Find where the given text appears and provide that cell's center as (X, Y) coordinate. 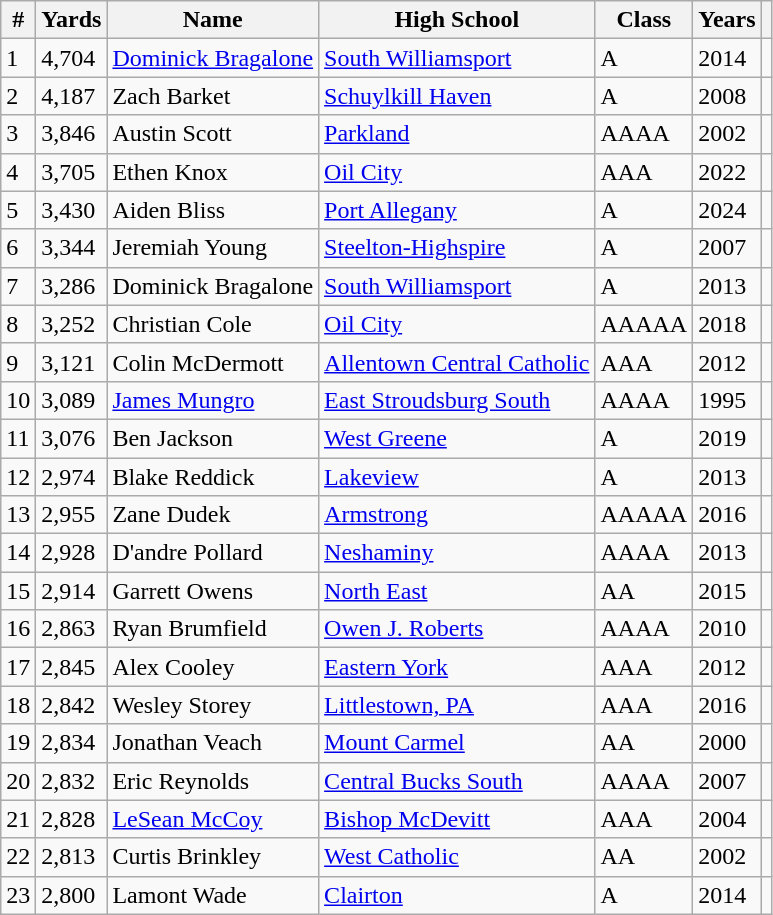
3,252 (72, 324)
Schuylkill Haven (457, 96)
2022 (727, 172)
3,121 (72, 362)
Zach Barket (213, 96)
Central Bucks South (457, 781)
Wesley Storey (213, 705)
Austin Scott (213, 134)
2,928 (72, 553)
Lamont Wade (213, 895)
Bishop McDevitt (457, 819)
19 (18, 743)
4,704 (72, 58)
Yards (72, 20)
6 (18, 248)
3,076 (72, 438)
2,845 (72, 667)
2010 (727, 629)
West Greene (457, 438)
22 (18, 857)
9 (18, 362)
Years (727, 20)
18 (18, 705)
2004 (727, 819)
2019 (727, 438)
21 (18, 819)
Curtis Brinkley (213, 857)
2024 (727, 210)
High School (457, 20)
D'andre Pollard (213, 553)
16 (18, 629)
LeSean McCoy (213, 819)
3,344 (72, 248)
Steelton-Highspire (457, 248)
Littlestown, PA (457, 705)
7 (18, 286)
James Mungro (213, 400)
11 (18, 438)
3,286 (72, 286)
Name (213, 20)
20 (18, 781)
Colin McDermott (213, 362)
1 (18, 58)
Ben Jackson (213, 438)
13 (18, 515)
Armstrong (457, 515)
Ryan Brumfield (213, 629)
2,800 (72, 895)
Jeremiah Young (213, 248)
10 (18, 400)
Mount Carmel (457, 743)
Christian Cole (213, 324)
Blake Reddick (213, 477)
3,089 (72, 400)
2,955 (72, 515)
Clairton (457, 895)
2,914 (72, 591)
2,834 (72, 743)
Garrett Owens (213, 591)
15 (18, 591)
2 (18, 96)
Class (644, 20)
2,863 (72, 629)
Alex Cooley (213, 667)
Neshaminy (457, 553)
3,430 (72, 210)
4 (18, 172)
Zane Dudek (213, 515)
2,832 (72, 781)
Parkland (457, 134)
2,813 (72, 857)
2,974 (72, 477)
3 (18, 134)
Ethen Knox (213, 172)
1995 (727, 400)
Owen J. Roberts (457, 629)
12 (18, 477)
Jonathan Veach (213, 743)
2,828 (72, 819)
3,846 (72, 134)
2,842 (72, 705)
8 (18, 324)
Lakeview (457, 477)
17 (18, 667)
Aiden Bliss (213, 210)
Port Allegany (457, 210)
4,187 (72, 96)
2018 (727, 324)
3,705 (72, 172)
North East (457, 591)
14 (18, 553)
2015 (727, 591)
East Stroudsburg South (457, 400)
West Catholic (457, 857)
Allentown Central Catholic (457, 362)
2008 (727, 96)
Eric Reynolds (213, 781)
23 (18, 895)
2000 (727, 743)
5 (18, 210)
Eastern York (457, 667)
# (18, 20)
